Output the [x, y] coordinate of the center of the cell containing the given text.  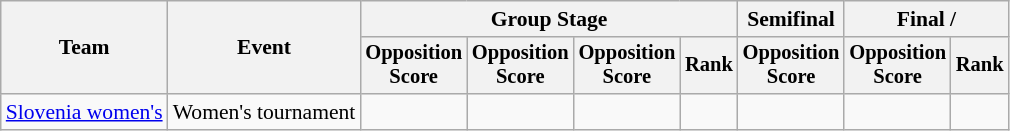
Final / [926, 19]
Group Stage [548, 19]
Slovenia women's [84, 112]
Semifinal [792, 19]
Team [84, 48]
Women's tournament [264, 112]
Event [264, 48]
